Pinpoint the cell where the given text exists, returning its (x, y) midpoint coordinate. 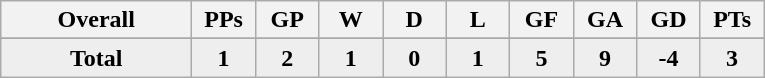
W (351, 20)
5 (542, 58)
Overall (96, 20)
GD (669, 20)
GF (542, 20)
GA (605, 20)
3 (732, 58)
GP (287, 20)
2 (287, 58)
Total (96, 58)
0 (414, 58)
9 (605, 58)
PPs (224, 20)
D (414, 20)
PTs (732, 20)
L (478, 20)
-4 (669, 58)
